Locate the cell with the specified text and output its (x, y) center coordinate. 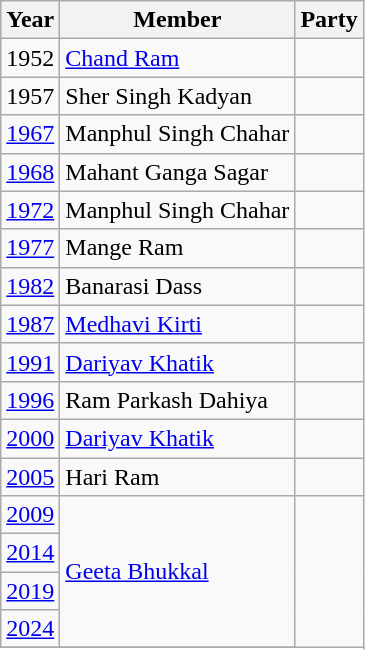
1968 (30, 172)
Banarasi Dass (178, 286)
1972 (30, 210)
1967 (30, 134)
Mahant Ganga Sagar (178, 172)
2000 (30, 438)
1957 (30, 96)
1977 (30, 248)
Mange Ram (178, 248)
1982 (30, 286)
Year (30, 20)
Chand Ram (178, 58)
2009 (30, 515)
2019 (30, 591)
2005 (30, 477)
Ram Parkash Dahiya (178, 400)
Party (329, 20)
2024 (30, 629)
1987 (30, 324)
2014 (30, 553)
1996 (30, 400)
Geeta Bhukkal (178, 572)
Medhavi Kirti (178, 324)
1991 (30, 362)
Hari Ram (178, 477)
Member (178, 20)
1952 (30, 58)
Sher Singh Kadyan (178, 96)
